Return the (X, Y) coordinate for the center point of the cell that contains the specified text.  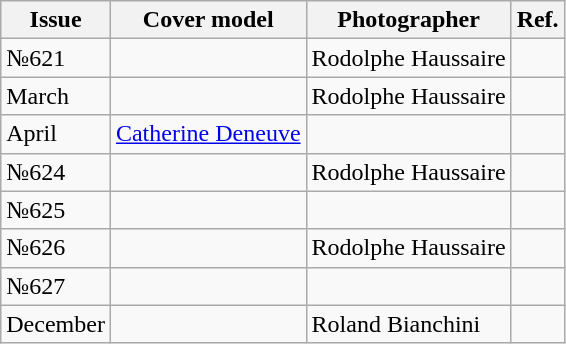
Catherine Deneuve (208, 134)
№626 (56, 248)
Photographer (408, 20)
December (56, 324)
№624 (56, 172)
Cover model (208, 20)
№621 (56, 58)
№625 (56, 210)
Roland Bianchini (408, 324)
April (56, 134)
Issue (56, 20)
March (56, 96)
Ref. (538, 20)
№627 (56, 286)
